Provide the (x, y) coordinate of the cell's center where the given text is located.  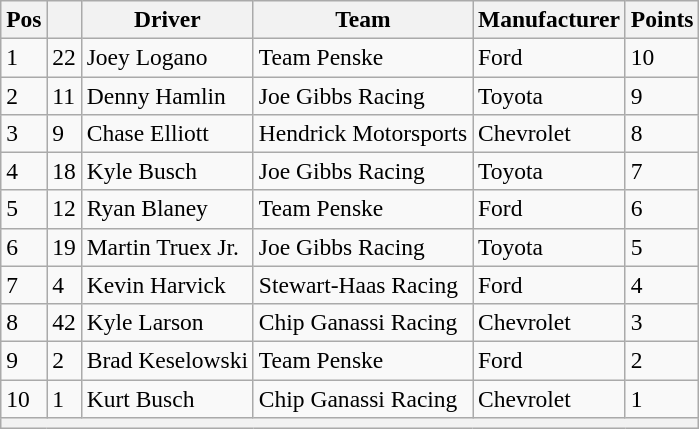
42 (64, 322)
Team (362, 19)
Kevin Harvick (167, 285)
Martin Truex Jr. (167, 247)
Denny Hamlin (167, 95)
Stewart-Haas Racing (362, 285)
Kyle Busch (167, 171)
Ryan Blaney (167, 209)
22 (64, 57)
Manufacturer (550, 19)
18 (64, 171)
Points (662, 19)
Driver (167, 19)
Joey Logano (167, 57)
11 (64, 95)
Pos (24, 19)
19 (64, 247)
Chase Elliott (167, 133)
Kurt Busch (167, 398)
Brad Keselowski (167, 360)
Hendrick Motorsports (362, 133)
Kyle Larson (167, 322)
12 (64, 209)
